Return (X, Y) of the center of cell containing provided text 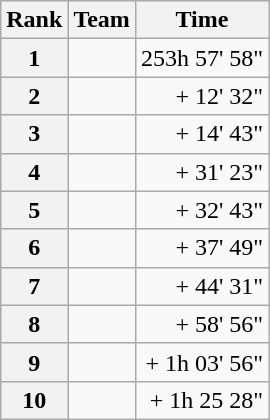
Time (202, 20)
+ 14' 43" (202, 134)
10 (34, 400)
+ 31' 23" (202, 172)
8 (34, 324)
+ 58' 56" (202, 324)
4 (34, 172)
6 (34, 248)
253h 57' 58" (202, 58)
1 (34, 58)
+ 37' 49" (202, 248)
9 (34, 362)
7 (34, 286)
+ 1h 03' 56" (202, 362)
+ 32' 43" (202, 210)
+ 12' 32" (202, 96)
3 (34, 134)
Team (102, 20)
Rank (34, 20)
+ 1h 25 28" (202, 400)
5 (34, 210)
2 (34, 96)
+ 44' 31" (202, 286)
